Provide the (X, Y) coordinate of the cell's center where the given text is located.  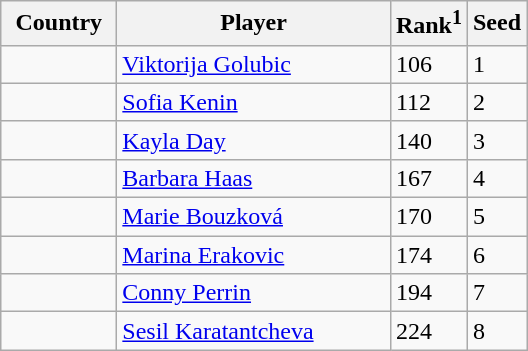
140 (428, 140)
167 (428, 178)
194 (428, 293)
Country (59, 24)
8 (496, 331)
1 (496, 64)
Sesil Karatantcheva (254, 331)
Player (254, 24)
Kayla Day (254, 140)
224 (428, 331)
7 (496, 293)
2 (496, 102)
6 (496, 255)
Conny Perrin (254, 293)
4 (496, 178)
Rank1 (428, 24)
170 (428, 217)
Seed (496, 24)
174 (428, 255)
Barbara Haas (254, 178)
3 (496, 140)
106 (428, 64)
Sofia Kenin (254, 102)
112 (428, 102)
Marie Bouzková (254, 217)
5 (496, 217)
Viktorija Golubic (254, 64)
Marina Erakovic (254, 255)
